Provide the [x, y] coordinate of the cell's center where the given text is located.  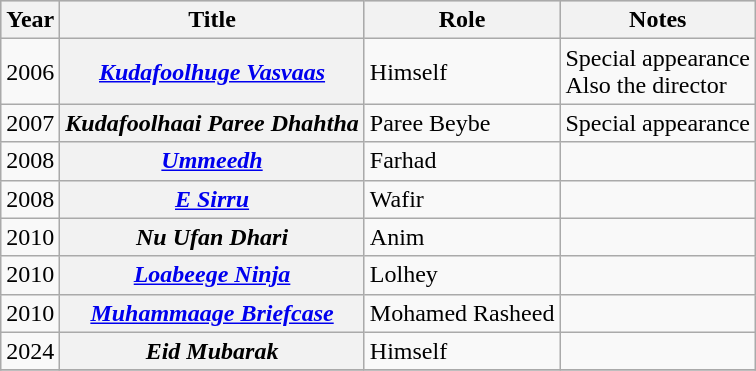
Lolhey [462, 275]
Title [212, 20]
Eid Mubarak [212, 351]
Muhammaage Briefcase [212, 313]
Anim [462, 237]
Wafir [462, 199]
Kudafoolhaai Paree Dhahtha [212, 123]
Notes [658, 20]
Farhad [462, 161]
2006 [30, 72]
Year [30, 20]
Loabeege Ninja [212, 275]
Role [462, 20]
2007 [30, 123]
Paree Beybe [462, 123]
Mohamed Rasheed [462, 313]
Special appearance [658, 123]
Nu Ufan Dhari [212, 237]
E Sirru [212, 199]
Special appearanceAlso the director [658, 72]
Ummeedh [212, 161]
Kudafoolhuge Vasvaas [212, 72]
2024 [30, 351]
